Scan for the cell matching the given text and deliver its [X, Y] coordinate at center. 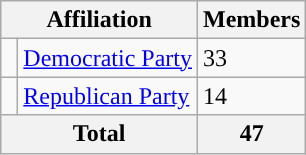
Republican Party [108, 96]
Members [251, 20]
Democratic Party [108, 58]
47 [251, 134]
33 [251, 58]
Affiliation [100, 20]
14 [251, 96]
Total [100, 134]
